Scan for the cell matching the given text and deliver its (x, y) coordinate at center. 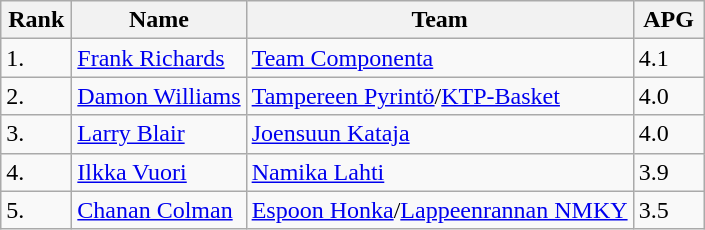
3.5 (668, 210)
Ilkka Vuori (159, 172)
4. (36, 172)
Damon Williams (159, 96)
Joensuun Kataja (440, 134)
3. (36, 134)
4.1 (668, 58)
Team Componenta (440, 58)
Espoon Honka/Lappeenrannan NMKY (440, 210)
Chanan Colman (159, 210)
APG (668, 20)
3.9 (668, 172)
5. (36, 210)
2. (36, 96)
Frank Richards (159, 58)
Namika Lahti (440, 172)
Team (440, 20)
Rank (36, 20)
Larry Blair (159, 134)
Tampereen Pyrintö/KTP-Basket (440, 96)
Name (159, 20)
1. (36, 58)
